Identify which cell holds the provided text, then report its [x, y] central coordinate. 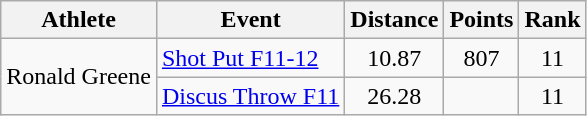
Athlete [79, 20]
10.87 [394, 58]
Event [250, 20]
26.28 [394, 96]
807 [482, 58]
Discus Throw F11 [250, 96]
Rank [552, 20]
Shot Put F11-12 [250, 58]
Ronald Greene [79, 77]
Distance [394, 20]
Points [482, 20]
